Pinpoint the cell where the given text exists, returning its [x, y] midpoint coordinate. 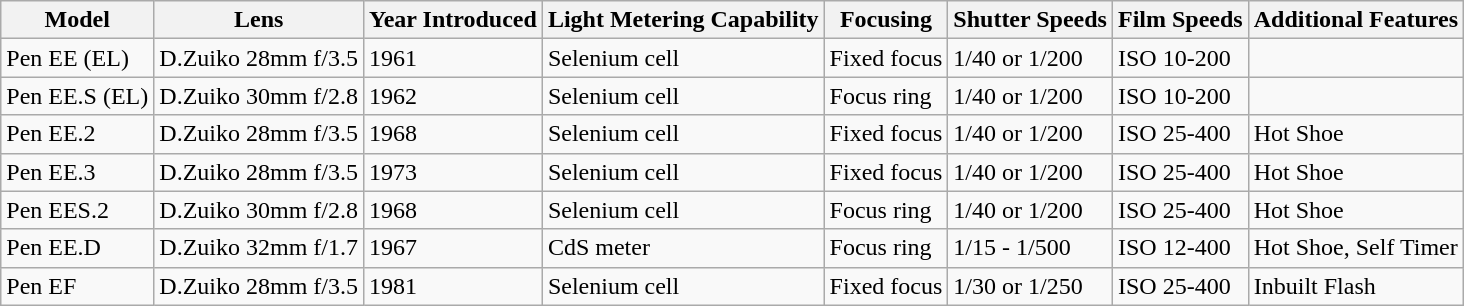
Lens [259, 20]
1962 [454, 96]
Light Metering Capability [683, 20]
Pen EE (EL) [78, 58]
D.Zuiko 32mm f/1.7 [259, 248]
Pen EE.2 [78, 134]
Model [78, 20]
1961 [454, 58]
Focusing [886, 20]
1/30 or 1/250 [1030, 286]
Shutter Speeds [1030, 20]
Pen EE.3 [78, 172]
Pen EES.2 [78, 210]
Pen EE.S (EL) [78, 96]
Year Introduced [454, 20]
CdS meter [683, 248]
1981 [454, 286]
1973 [454, 172]
Hot Shoe, Self Timer [1356, 248]
Pen EF [78, 286]
ISO 12-400 [1180, 248]
1/15 - 1/500 [1030, 248]
Additional Features [1356, 20]
1967 [454, 248]
Film Speeds [1180, 20]
Pen EE.D [78, 248]
Inbuilt Flash [1356, 286]
